Pinpoint the cell where the given text exists, returning its (X, Y) midpoint coordinate. 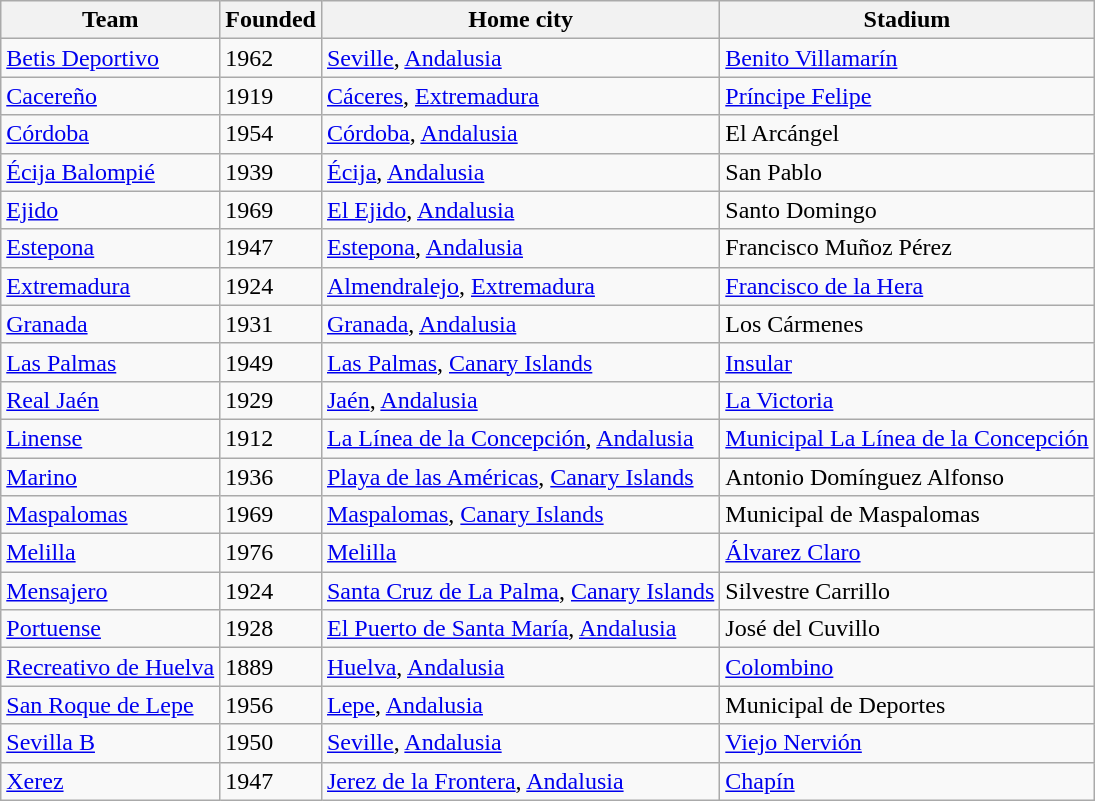
Benito Villamarín (907, 58)
San Roque de Lepe (110, 705)
1949 (271, 362)
1919 (271, 96)
Insular (907, 362)
1928 (271, 629)
1929 (271, 400)
1931 (271, 324)
1939 (271, 172)
Betis Deportivo (110, 58)
Mensajero (110, 591)
Cacereño (110, 96)
Sevilla B (110, 743)
Huelva, Andalusia (520, 667)
Stadium (907, 20)
Las Palmas, Canary Islands (520, 362)
Recreativo de Huelva (110, 667)
Santo Domingo (907, 210)
1976 (271, 553)
José del Cuvillo (907, 629)
Playa de las Américas, Canary Islands (520, 477)
San Pablo (907, 172)
Xerez (110, 781)
La Victoria (907, 400)
Jerez de la Frontera, Andalusia (520, 781)
Écija Balompié (110, 172)
1936 (271, 477)
Príncipe Felipe (907, 96)
El Puerto de Santa María, Andalusia (520, 629)
Team (110, 20)
1962 (271, 58)
Álvarez Claro (907, 553)
Santa Cruz de La Palma, Canary Islands (520, 591)
El Arcángel (907, 134)
1950 (271, 743)
Almendralejo, Extremadura (520, 286)
Municipal de Deportes (907, 705)
Founded (271, 20)
Córdoba, Andalusia (520, 134)
Maspalomas (110, 515)
Granada, Andalusia (520, 324)
Home city (520, 20)
1912 (271, 438)
Municipal La Línea de la Concepción (907, 438)
Real Jaén (110, 400)
Portuense (110, 629)
Estepona, Andalusia (520, 248)
Francisco Muñoz Pérez (907, 248)
1889 (271, 667)
Linense (110, 438)
Ejido (110, 210)
Las Palmas (110, 362)
Jaén, Andalusia (520, 400)
1956 (271, 705)
Antonio Domínguez Alfonso (907, 477)
Viejo Nervión (907, 743)
Écija, Andalusia (520, 172)
Francisco de la Hera (907, 286)
Cáceres, Extremadura (520, 96)
Colombino (907, 667)
Marino (110, 477)
El Ejido, Andalusia (520, 210)
Granada (110, 324)
Los Cármenes (907, 324)
Maspalomas, Canary Islands (520, 515)
Municipal de Maspalomas (907, 515)
1954 (271, 134)
Extremadura (110, 286)
Estepona (110, 248)
La Línea de la Concepción, Andalusia (520, 438)
Lepe, Andalusia (520, 705)
Chapín (907, 781)
Córdoba (110, 134)
Silvestre Carrillo (907, 591)
